Determine the [x, y] coordinate at the center of the cell enclosing the given text.  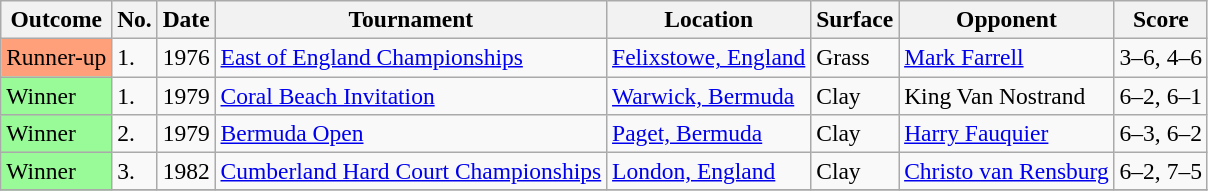
Coral Beach Invitation [411, 95]
King Van Nostrand [1006, 95]
3–6, 4–6 [1160, 57]
London, England [709, 171]
Date [186, 19]
Christo van Rensburg [1006, 171]
6–2, 6–1 [1160, 95]
Warwick, Bermuda [709, 95]
6–3, 6–2 [1160, 133]
Location [709, 19]
Outcome [56, 19]
1982 [186, 171]
3. [134, 171]
Bermuda Open [411, 133]
Mark Farrell [1006, 57]
6–2, 7–5 [1160, 171]
Runner-up [56, 57]
Paget, Bermuda [709, 133]
Surface [855, 19]
1976 [186, 57]
Cumberland Hard Court Championships [411, 171]
Harry Fauquier [1006, 133]
No. [134, 19]
Tournament [411, 19]
Opponent [1006, 19]
Felixstowe, England [709, 57]
Grass [855, 57]
2. [134, 133]
East of England Championships [411, 57]
Score [1160, 19]
